Return the (X, Y) coordinate for the center point of the cell that contains the specified text.  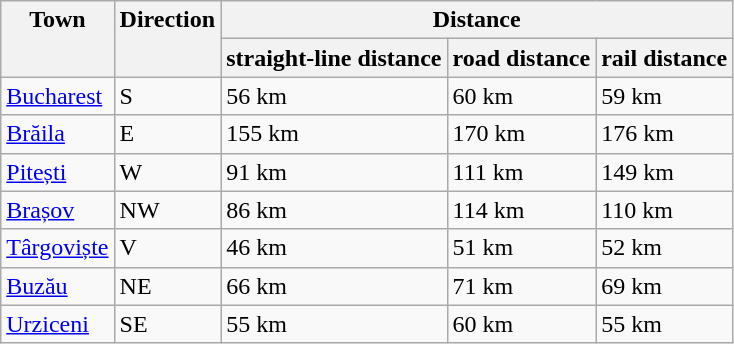
176 km (664, 134)
149 km (664, 172)
155 km (334, 134)
E (168, 134)
NE (168, 286)
straight-line distance (334, 58)
Direction (168, 39)
SE (168, 324)
Buzău (58, 286)
52 km (664, 248)
170 km (522, 134)
114 km (522, 210)
66 km (334, 286)
W (168, 172)
Târgoviște (58, 248)
69 km (664, 286)
46 km (334, 248)
Brașov (58, 210)
NW (168, 210)
59 km (664, 96)
Pitești (58, 172)
71 km (522, 286)
56 km (334, 96)
Urziceni (58, 324)
Distance (477, 20)
91 km (334, 172)
111 km (522, 172)
road distance (522, 58)
Bucharest (58, 96)
S (168, 96)
Town (58, 39)
110 km (664, 210)
rail distance (664, 58)
V (168, 248)
Brăila (58, 134)
86 km (334, 210)
51 km (522, 248)
